Scan for the cell matching the given text and deliver its (x, y) coordinate at center. 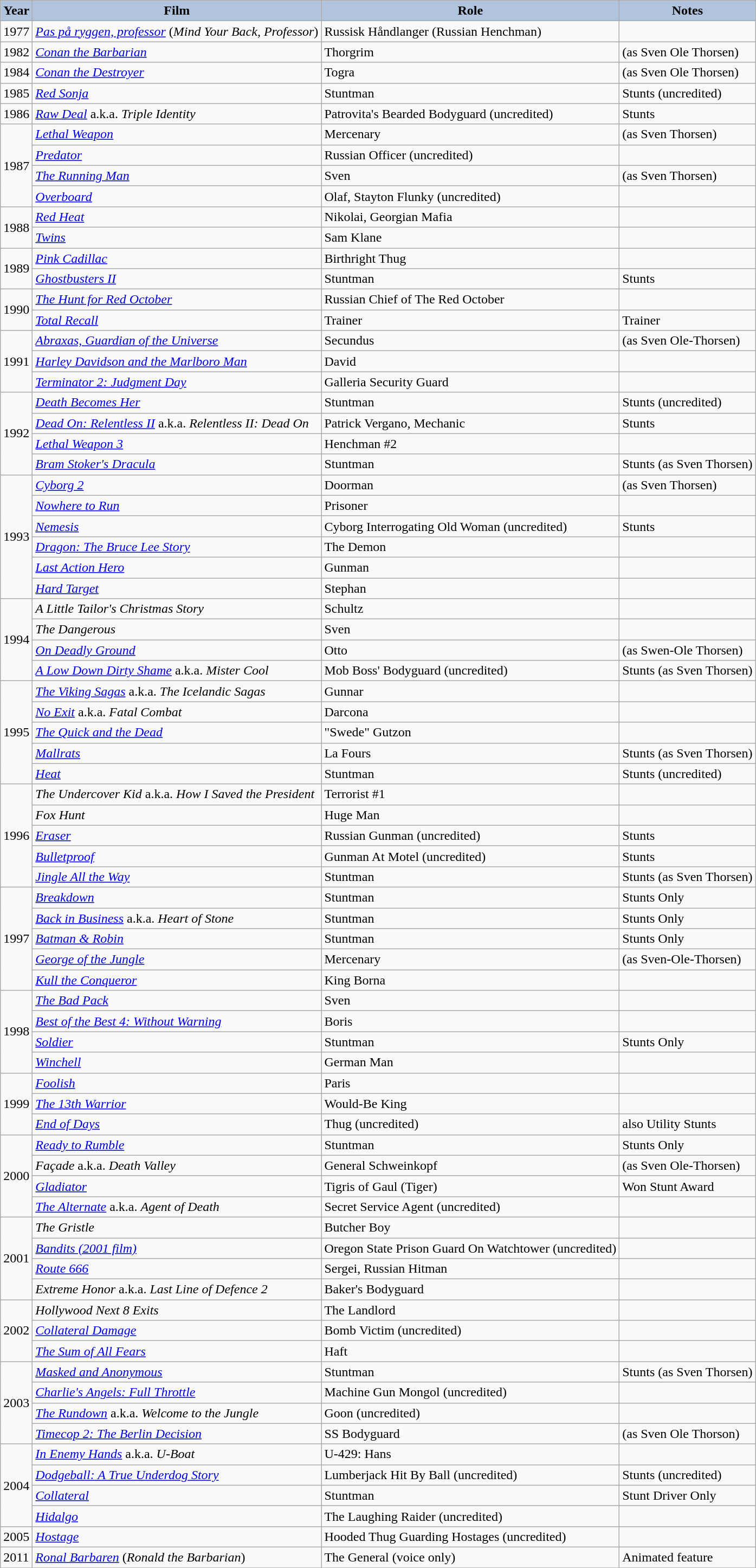
Won Stunt Award (687, 1186)
1990 (16, 310)
Death Becomes Her (177, 403)
Heat (177, 774)
Route 666 (177, 1269)
German Man (470, 1062)
Role (470, 11)
Prisoner (470, 506)
Gunman At Motel (uncredited) (470, 856)
Lethal Weapon 3 (177, 444)
Best of the Best 4: Without Warning (177, 1021)
Hostage (177, 1537)
1994 (16, 640)
Harley Davidson and the Marlboro Man (177, 361)
Russisk Håndlanger (Russian Henchman) (470, 31)
Schultz (470, 609)
2004 (16, 1485)
Haft (470, 1351)
The Hunt for Red October (177, 300)
1996 (16, 835)
SS Bodyguard (470, 1434)
Bomb Victim (uncredited) (470, 1331)
Stephan (470, 588)
Terminator 2: Judgment Day (177, 382)
Nemesis (177, 526)
Gladiator (177, 1186)
Otto (470, 650)
The General (voice only) (470, 1557)
1989 (16, 269)
Soldier (177, 1042)
The Undercover Kid a.k.a. How I Saved the President (177, 794)
(as Sven Ole Thorson) (687, 1434)
Mob Boss' Bodyguard (uncredited) (470, 671)
also Utility Stunts (687, 1124)
No Exit a.k.a. Fatal Combat (177, 712)
George of the Jungle (177, 960)
Bram Stoker's Dracula (177, 464)
The Alternate a.k.a. Agent of Death (177, 1207)
Masked and Anonymous (177, 1372)
Gunman (470, 567)
The Gristle (177, 1227)
Baker's Bodyguard (470, 1290)
Paris (470, 1083)
Nowhere to Run (177, 506)
Conan the Destroyer (177, 73)
Goon (uncredited) (470, 1413)
Notes (687, 11)
Nikolai, Georgian Mafia (470, 217)
"Swede" Gutzon (470, 733)
The Quick and the Dead (177, 733)
General Schweinkopf (470, 1165)
Last Action Hero (177, 567)
Would-Be King (470, 1104)
Secret Service Agent (uncredited) (470, 1207)
2011 (16, 1557)
Red Sonja (177, 93)
Raw Deal a.k.a. Triple Identity (177, 114)
Twins (177, 237)
Oregon State Prison Guard On Watchtower (uncredited) (470, 1248)
The Bad Pack (177, 1001)
David (470, 361)
Foolish (177, 1083)
1991 (16, 361)
The Viking Sagas a.k.a. The Icelandic Sagas (177, 691)
Red Heat (177, 217)
2001 (16, 1258)
Olaf, Stayton Flunky (uncredited) (470, 196)
Overboard (177, 196)
Conan the Barbarian (177, 52)
The Demon (470, 547)
Mallrats (177, 753)
Butcher Boy (470, 1227)
Hooded Thug Guarding Hostages (uncredited) (470, 1537)
U-429: Hans (470, 1454)
Kull the Conqueror (177, 980)
King Borna (470, 980)
Pas på ryggen, professor (Mind Your Back, Professor) (177, 31)
Lumberjack Hit By Ball (uncredited) (470, 1475)
Façade a.k.a. Death Valley (177, 1165)
Winchell (177, 1062)
The Landlord (470, 1310)
Russian Gunman (uncredited) (470, 835)
Dragon: The Bruce Lee Story (177, 547)
Togra (470, 73)
Gunnar (470, 691)
Thug (uncredited) (470, 1124)
Birthright Thug (470, 258)
Back in Business a.k.a. Heart of Stone (177, 918)
Doorman (470, 485)
Batman & Robin (177, 939)
Breakdown (177, 897)
Timecop 2: The Berlin Decision (177, 1434)
Lethal Weapon (177, 134)
The Running Man (177, 176)
Film (177, 11)
On Deadly Ground (177, 650)
1988 (16, 227)
Ronal Barbaren (Ronald the Barbarian) (177, 1557)
Hollywood Next 8 Exits (177, 1310)
The 13th Warrior (177, 1104)
1984 (16, 73)
La Fours (470, 753)
Cyborg Interrogating Old Woman (uncredited) (470, 526)
Ghostbusters II (177, 279)
Machine Gun Mongol (uncredited) (470, 1392)
2005 (16, 1537)
1982 (16, 52)
Darcona (470, 712)
1995 (16, 733)
Russian Chief of The Red October (470, 300)
1997 (16, 938)
Dodgeball: A True Underdog Story (177, 1475)
Eraser (177, 835)
Dead On: Relentless II a.k.a. Relentless II: Dead On (177, 423)
The Dangerous (177, 630)
1993 (16, 536)
1987 (16, 165)
Extreme Honor a.k.a. Last Line of Defence 2 (177, 1290)
Hard Target (177, 588)
1985 (16, 93)
Boris (470, 1021)
(as Sven-Ole-Thorsen) (687, 960)
Huge Man (470, 815)
Hidalgo (177, 1516)
Total Recall (177, 320)
Predator (177, 155)
Jingle All the Way (177, 877)
2002 (16, 1331)
Collateral (177, 1495)
1998 (16, 1032)
Stunt Driver Only (687, 1495)
Galleria Security Guard (470, 382)
1986 (16, 114)
Terrorist #1 (470, 794)
1992 (16, 433)
1977 (16, 31)
2000 (16, 1176)
The Laughing Raider (uncredited) (470, 1516)
A Low Down Dirty Shame a.k.a. Mister Cool (177, 671)
Cyborg 2 (177, 485)
Animated feature (687, 1557)
Abraxas, Guardian of the Universe (177, 341)
A Little Tailor's Christmas Story (177, 609)
Bulletproof (177, 856)
Pink Cadillac (177, 258)
Charlie's Angels: Full Throttle (177, 1392)
Fox Hunt (177, 815)
Year (16, 11)
Thorgrim (470, 52)
Collateral Damage (177, 1331)
Bandits (2001 film) (177, 1248)
End of Days (177, 1124)
Sergei, Russian Hitman (470, 1269)
The Rundown a.k.a. Welcome to the Jungle (177, 1413)
Ready to Rumble (177, 1145)
Russian Officer (uncredited) (470, 155)
In Enemy Hands a.k.a. U-Boat (177, 1454)
Sam Klane (470, 237)
Secundus (470, 341)
(as Swen-Ole Thorsen) (687, 650)
Patrick Vergano, Mechanic (470, 423)
Tigris of Gaul (Tiger) (470, 1186)
Patrovita's Bearded Bodyguard (uncredited) (470, 114)
The Sum of All Fears (177, 1351)
2003 (16, 1403)
Henchman #2 (470, 444)
1999 (16, 1104)
